Identify which cell holds the provided text, then report its [X, Y] central coordinate. 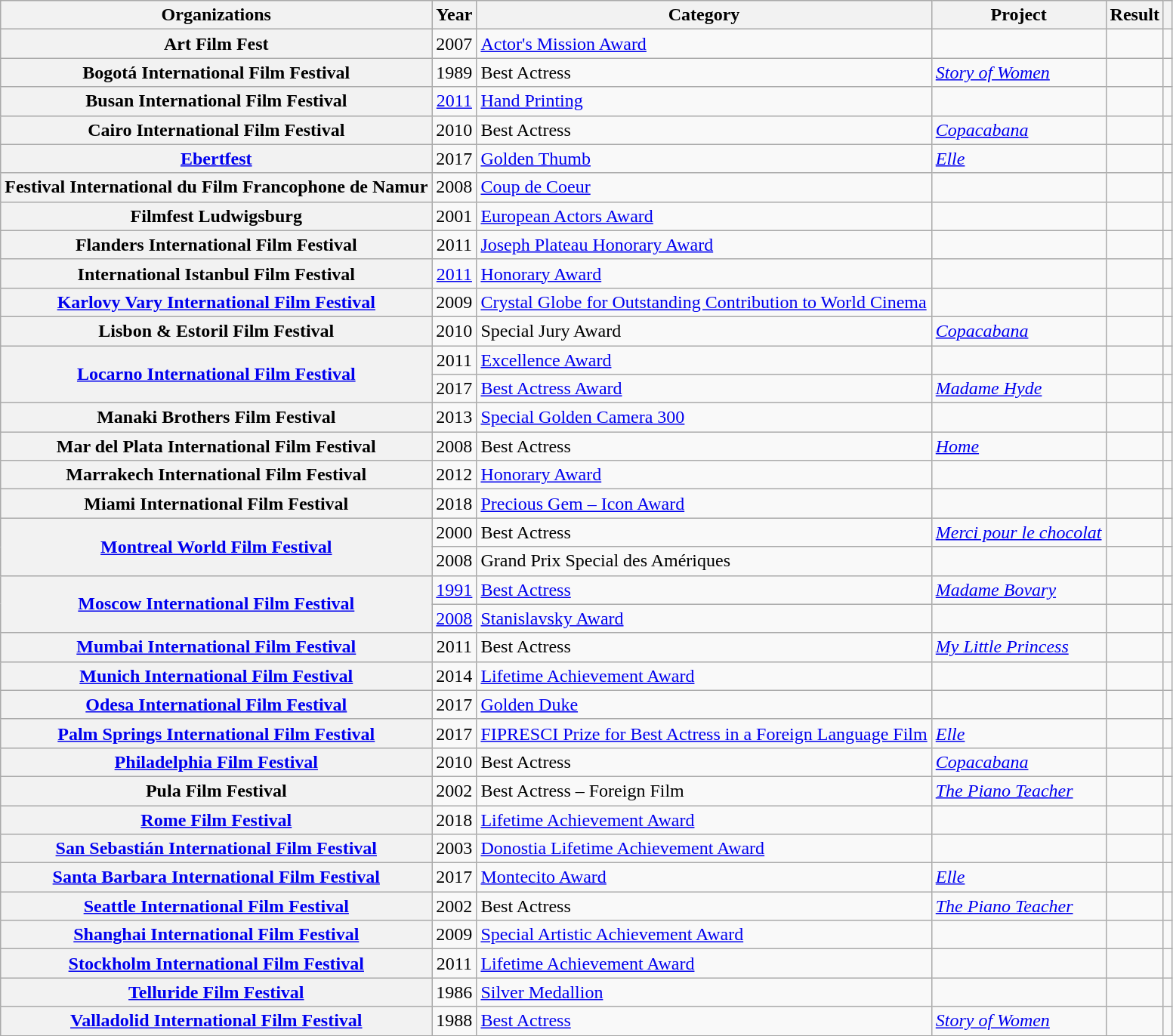
Stanislavsky Award [704, 618]
Montecito Award [704, 877]
Flanders International Film Festival [216, 245]
Golden Thumb [704, 159]
2007 [455, 44]
Palm Springs International Film Festival [216, 733]
Madame Hyde [1018, 389]
San Sebastián International Film Festival [216, 849]
1991 [455, 590]
Marrakech International Film Festival [216, 475]
Result [1134, 15]
Excellence Award [704, 360]
1989 [455, 72]
1988 [455, 1021]
Silver Medallion [704, 992]
Madame Bovary [1018, 590]
Philadelphia Film Festival [216, 762]
Manaki Brothers Film Festival [216, 418]
Precious Gem – Icon Award [704, 504]
Busan International Film Festival [216, 101]
Golden Duke [704, 705]
2003 [455, 849]
Pula Film Festival [216, 791]
Seattle International Film Festival [216, 906]
Odesa International Film Festival [216, 705]
2013 [455, 418]
Category [704, 15]
2001 [455, 216]
Moscow International Film Festival [216, 604]
Joseph Plateau Honorary Award [704, 245]
Stockholm International Film Festival [216, 964]
Best Actress – Foreign Film [704, 791]
Lisbon & Estoril Film Festival [216, 331]
Merci pour le chocolat [1018, 532]
Year [455, 15]
Karlovy Vary International Film Festival [216, 302]
Art Film Fest [216, 44]
Project [1018, 15]
Crystal Globe for Outstanding Contribution to World Cinema [704, 302]
Telluride Film Festival [216, 992]
Grand Prix Special des Amériques [704, 561]
Munich International Film Festival [216, 676]
Shanghai International Film Festival [216, 935]
Special Golden Camera 300 [704, 418]
My Little Princess [1018, 647]
Hand Printing [704, 101]
Donostia Lifetime Achievement Award [704, 849]
Miami International Film Festival [216, 504]
Bogotá International Film Festival [216, 72]
Valladolid International Film Festival [216, 1021]
Locarno International Film Festival [216, 375]
Best Actress Award [704, 389]
Santa Barbara International Film Festival [216, 877]
Organizations [216, 15]
International Istanbul Film Festival [216, 273]
2012 [455, 475]
Coup de Coeur [704, 187]
Home [1018, 446]
Montreal World Film Festival [216, 547]
Festival International du Film Francophone de Namur [216, 187]
Actor's Mission Award [704, 44]
Filmfest Ludwigsburg [216, 216]
European Actors Award [704, 216]
Special Artistic Achievement Award [704, 935]
2014 [455, 676]
Ebertfest [216, 159]
2000 [455, 532]
Mumbai International Film Festival [216, 647]
Cairo International Film Festival [216, 130]
Special Jury Award [704, 331]
Mar del Plata International Film Festival [216, 446]
1986 [455, 992]
Rome Film Festival [216, 819]
FIPRESCI Prize for Best Actress in a Foreign Language Film [704, 733]
